Pinpoint the cell where the given text exists, returning its [x, y] midpoint coordinate. 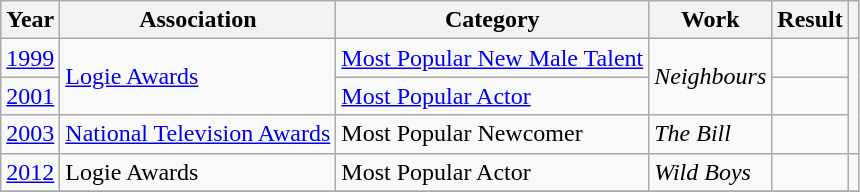
2003 [30, 134]
National Television Awards [198, 134]
2012 [30, 172]
1999 [30, 58]
Result [810, 20]
Work [710, 20]
Most Popular New Male Talent [492, 58]
Year [30, 20]
The Bill [710, 134]
Most Popular Newcomer [492, 134]
2001 [30, 96]
Category [492, 20]
Association [198, 20]
Neighbours [710, 77]
Wild Boys [710, 172]
